Capture the cell that displays the provided text and extract its [X, Y] central coordinate. 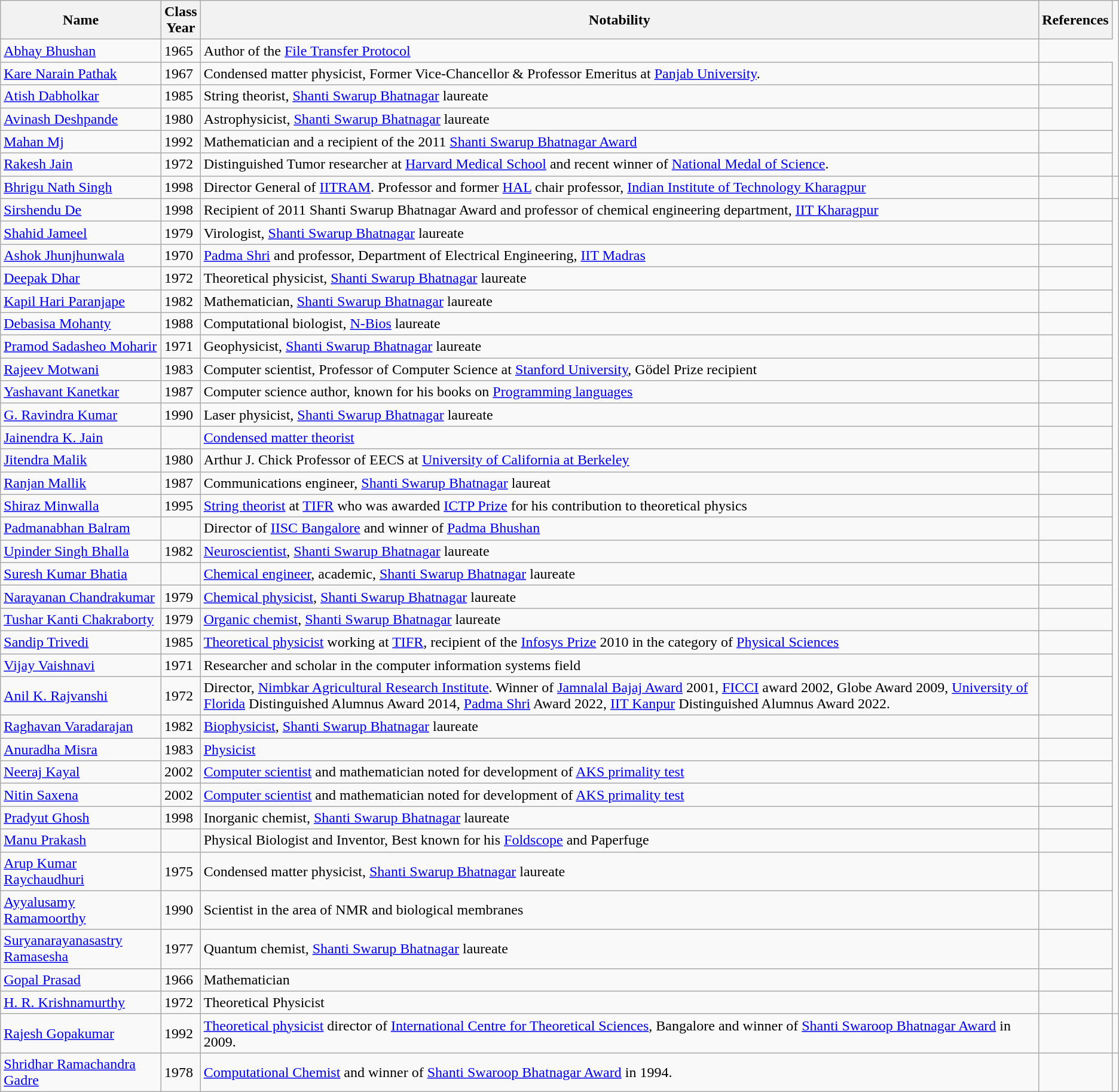
Computer science author, known for his books on Programming languages [619, 392]
Ranjan Mallik [81, 483]
Communications engineer, Shanti Swarup Bhatnagar laureat [619, 483]
Chemical physicist, Shanti Swarup Bhatnagar laureate [619, 597]
Theoretical physicist working at TIFR, recipient of the Infosys Prize 2010 in the category of Physical Sciences [619, 642]
Manu Prakash [81, 840]
Inorganic chemist, Shanti Swarup Bhatnagar laureate [619, 818]
Rajesh Gopakumar [81, 1033]
Notability [619, 20]
Scientist in the area of NMR and biological membranes [619, 910]
1965 [181, 51]
Condensed matter theorist [619, 438]
Computer scientist, Professor of Computer Science at Stanford University, Gödel Prize recipient [619, 369]
Virologist, Shanti Swarup Bhatnagar laureate [619, 233]
Upinder Singh Bhalla [81, 551]
Astrophysicist, Shanti Swarup Bhatnagar laureate [619, 119]
Arthur J. Chick Professor of EECS at University of California at Berkeley [619, 460]
Chemical engineer, academic, Shanti Swarup Bhatnagar laureate [619, 574]
Rajeev Motwani [81, 369]
Padma Shri and professor, Department of Electrical Engineering, IIT Madras [619, 255]
Tushar Kanti Chakraborty [81, 619]
Kapil Hari Paranjape [81, 301]
Sandip Trivedi [81, 642]
Mahan Mj [81, 142]
Author of the File Transfer Protocol [619, 51]
1966 [181, 980]
1975 [181, 871]
Neuroscientist, Shanti Swarup Bhatnagar laureate [619, 551]
Jitendra Malik [81, 460]
Computational Chemist and winner of Shanti Swaroop Bhatnagar Award in 1994. [619, 1072]
Ayyalusamy Ramamoorthy [81, 910]
String theorist at TIFR who was awarded ICTP Prize for his contribution to theoretical physics [619, 506]
G. Ravindra Kumar [81, 415]
1967 [181, 74]
Neeraj Kayal [81, 772]
Physicist [619, 750]
Theoretical physicist, Shanti Swarup Bhatnagar laureate [619, 278]
Organic chemist, Shanti Swarup Bhatnagar laureate [619, 619]
Distinguished Tumor researcher at Harvard Medical School and recent winner of National Medal of Science. [619, 164]
Theoretical Physicist [619, 1002]
Computational biologist, N-Bios laureate [619, 324]
Sirshendu De [81, 210]
Bhrigu Nath Singh [81, 187]
Rakesh Jain [81, 164]
Director General of IITRAM. Professor and former HAL chair professor, Indian Institute of Technology Kharagpur [619, 187]
Shahid Jameel [81, 233]
Debasisa Mohanty [81, 324]
Shiraz Minwalla [81, 506]
Pramod Sadasheo Moharir [81, 347]
Physical Biologist and Inventor, Best known for his Foldscope and Paperfuge [619, 840]
Raghavan Varadarajan [81, 727]
Researcher and scholar in the computer information systems field [619, 665]
1995 [181, 506]
Biophysicist, Shanti Swarup Bhatnagar laureate [619, 727]
Condensed matter physicist, Shanti Swarup Bhatnagar laureate [619, 871]
Suresh Kumar Bhatia [81, 574]
H. R. Krishnamurthy [81, 1002]
Kare Narain Pathak [81, 74]
Narayanan Chandrakumar [81, 597]
Ashok Jhunjhunwala [81, 255]
Nitin Saxena [81, 795]
Mathematician and a recipient of the 2011 Shanti Swarup Bhatnagar Award [619, 142]
Gopal Prasad [81, 980]
Deepak Dhar [81, 278]
1977 [181, 949]
Anil K. Rajvanshi [81, 696]
Arup Kumar Raychaudhuri [81, 871]
Condensed matter physicist, Former Vice-Chancellor & Professor Emeritus at Panjab University. [619, 74]
Mathematician [619, 980]
Director of IISC Bangalore and winner of Padma Bhushan [619, 528]
ClassYear [181, 20]
Yashavant Kanetkar [81, 392]
Padmanabhan Balram [81, 528]
Pradyut Ghosh [81, 818]
Avinash Deshpande [81, 119]
1988 [181, 324]
1978 [181, 1072]
Laser physicist, Shanti Swarup Bhatnagar laureate [619, 415]
Name [81, 20]
Suryanarayanasastry Ramasesha [81, 949]
Anuradha Misra [81, 750]
Mathematician, Shanti Swarup Bhatnagar laureate [619, 301]
Abhay Bhushan [81, 51]
String theorist, Shanti Swarup Bhatnagar laureate [619, 96]
1970 [181, 255]
Geophysicist, Shanti Swarup Bhatnagar laureate [619, 347]
References [1076, 20]
Shridhar Ramachandra Gadre [81, 1072]
Quantum chemist, Shanti Swarup Bhatnagar laureate [619, 949]
Theoretical physicist director of International Centre for Theoretical Sciences, Bangalore and winner of Shanti Swaroop Bhatnagar Award in 2009. [619, 1033]
Recipient of 2011 Shanti Swarup Bhatnagar Award and professor of chemical engineering department, IIT Kharagpur [619, 210]
Atish Dabholkar [81, 96]
Jainendra K. Jain [81, 438]
Vijay Vaishnavi [81, 665]
